Scan for the cell matching the given text and deliver its [X, Y] coordinate at center. 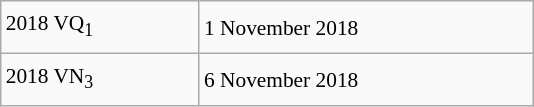
6 November 2018 [366, 80]
1 November 2018 [366, 28]
2018 VN3 [100, 80]
2018 VQ1 [100, 28]
